Pinpoint the cell where the given text exists, returning its (x, y) midpoint coordinate. 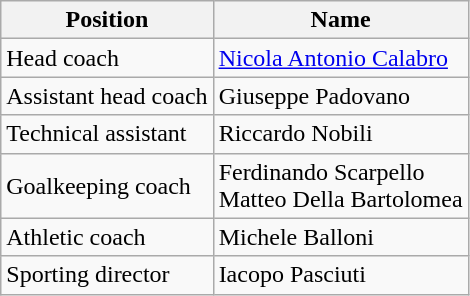
Michele Balloni (340, 237)
Ferdinando Scarpello Matteo Della Bartolomea (340, 186)
Goalkeeping coach (107, 186)
Giuseppe Padovano (340, 96)
Sporting director (107, 275)
Athletic coach (107, 237)
Nicola Antonio Calabro (340, 58)
Head coach (107, 58)
Riccardo Nobili (340, 134)
Position (107, 20)
Iacopo Pasciuti (340, 275)
Name (340, 20)
Assistant head coach (107, 96)
Technical assistant (107, 134)
